Capture the cell that displays the provided text and extract its (x, y) central coordinate. 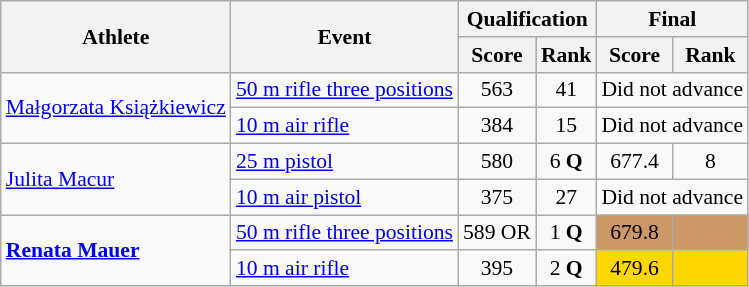
10 m air pistol (344, 197)
Qualification (527, 19)
Julita Macur (116, 180)
8 (710, 162)
2 Q (566, 269)
41 (566, 90)
1 Q (566, 233)
589 OR (497, 233)
677.4 (634, 162)
679.8 (634, 233)
375 (497, 197)
384 (497, 126)
Athlete (116, 36)
395 (497, 269)
Final (672, 19)
563 (497, 90)
6 Q (566, 162)
Małgorzata Książkiewicz (116, 108)
479.6 (634, 269)
27 (566, 197)
Event (344, 36)
580 (497, 162)
15 (566, 126)
25 m pistol (344, 162)
Renata Mauer (116, 250)
